Return (x, y) of the center of cell containing provided text 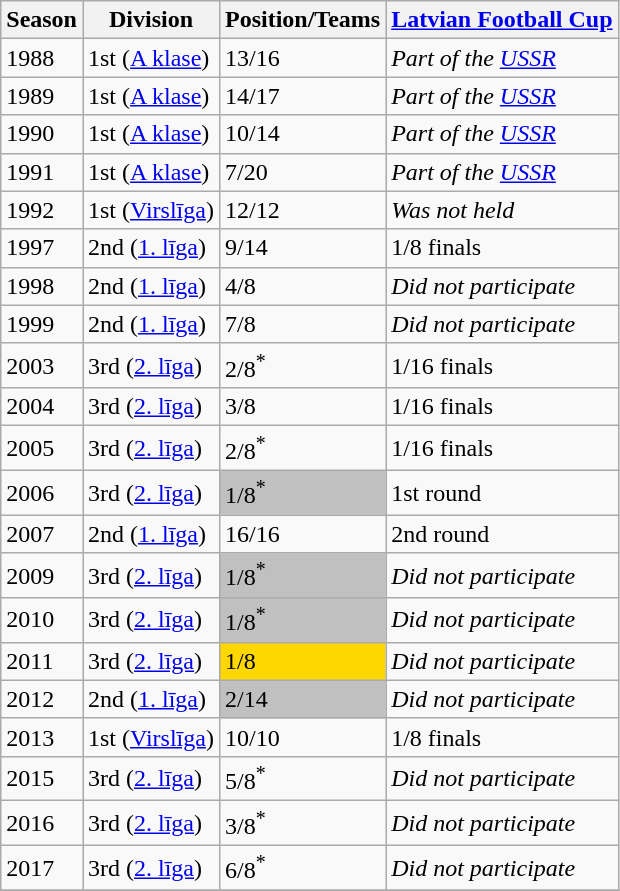
1997 (42, 248)
1992 (42, 210)
2013 (42, 737)
7/20 (302, 172)
1999 (42, 324)
2017 (42, 868)
2012 (42, 699)
Season (42, 20)
14/17 (302, 96)
2/14 (302, 699)
13/16 (302, 58)
2005 (42, 448)
Latvian Football Cup (502, 20)
2011 (42, 661)
Was not held (502, 210)
1st round (502, 492)
4/8 (302, 286)
1998 (42, 286)
6/8* (302, 868)
1/8 (302, 661)
12/12 (302, 210)
1991 (42, 172)
2003 (42, 366)
2006 (42, 492)
1988 (42, 58)
Position/Teams (302, 20)
2004 (42, 407)
9/14 (302, 248)
16/16 (302, 534)
2007 (42, 534)
7/8 (302, 324)
2009 (42, 576)
2010 (42, 620)
10/14 (302, 134)
10/10 (302, 737)
Division (150, 20)
3/8 (302, 407)
2nd round (502, 534)
1990 (42, 134)
1989 (42, 96)
3/8* (302, 824)
2015 (42, 778)
5/8* (302, 778)
2016 (42, 824)
